Detect which cell encompasses the target text, then output its (x, y) center coordinate. 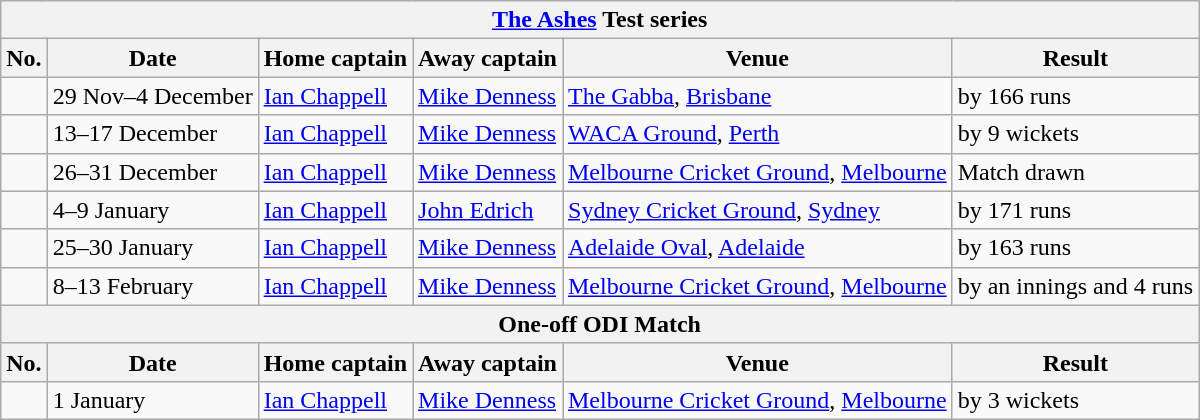
by 163 runs (1075, 248)
by an innings and 4 runs (1075, 286)
4–9 January (152, 210)
by 166 runs (1075, 96)
1 January (152, 400)
John Edrich (488, 210)
by 3 wickets (1075, 400)
The Gabba, Brisbane (757, 96)
Adelaide Oval, Adelaide (757, 248)
WACA Ground, Perth (757, 134)
26–31 December (152, 172)
by 171 runs (1075, 210)
Sydney Cricket Ground, Sydney (757, 210)
8–13 February (152, 286)
Match drawn (1075, 172)
One-off ODI Match (600, 324)
13–17 December (152, 134)
by 9 wickets (1075, 134)
The Ashes Test series (600, 20)
29 Nov–4 December (152, 96)
25–30 January (152, 248)
